Pinpoint the cell where the given text exists, returning its [X, Y] midpoint coordinate. 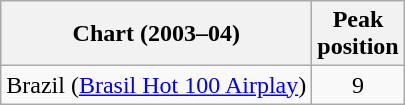
Peakposition [358, 34]
Chart (2003–04) [156, 34]
Brazil (Brasil Hot 100 Airplay) [156, 85]
9 [358, 85]
